Detect which cell encompasses the target text, then output its (X, Y) center coordinate. 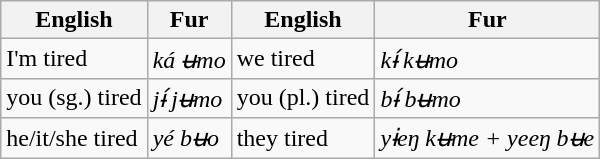
he/it/she tired (74, 138)
you (sg.) tired (74, 98)
bɨ́ bʉmo (488, 98)
yé bʉo (189, 138)
jɨ́ jʉmo (189, 98)
yɨeŋ kʉme + yeeŋ bʉe (488, 138)
we tired (303, 59)
kɨ́ kʉmo (488, 59)
they tired (303, 138)
I'm tired (74, 59)
ká ʉmo (189, 59)
you (pl.) tired (303, 98)
